Search for the cell housing the specified text and yield its (x, y) center coordinate. 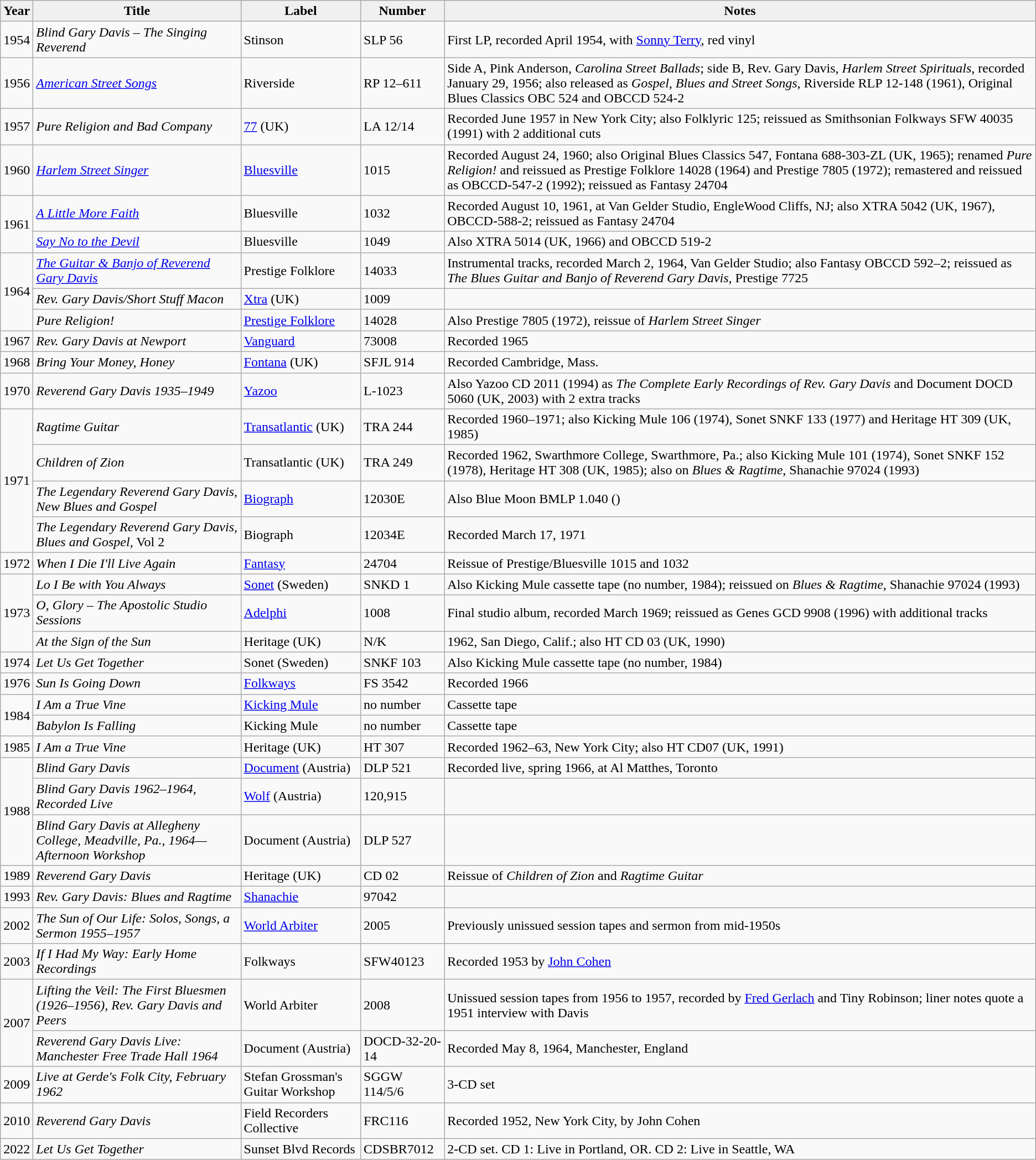
Recorded August 10, 1961, at Van Gelder Studio, EngleWood Cliffs, NJ; also XTRA 5042 (UK, 1967), OBCCD-588-2; reissued as Fantasy 24704 (740, 214)
Sunset Blvd Records (301, 1149)
Lifting the Veil: The First Bluesmen (1926–1956), Rev. Gary Davis and Peers (137, 1005)
2007 (17, 1023)
Stefan Grossman's Guitar Workshop (301, 1085)
American Street Songs (137, 83)
1962, San Diego, Calif.; also HT CD 03 (UK, 1990) (740, 641)
SFW40123 (403, 962)
SFJL 914 (403, 362)
Stinson (301, 40)
1973 (17, 613)
1989 (17, 876)
1961 (17, 224)
Recorded 1960–1971; also Kicking Mule 106 (1974), Sonet SNKF 133 (1977) and Heritage HT 309 (UK, 1985) (740, 427)
Say No to the Devil (137, 242)
Ragtime Guitar (137, 427)
Field Recorders Collective (301, 1120)
TRA 249 (403, 463)
1968 (17, 362)
1970 (17, 391)
1964 (17, 291)
Adelphi (301, 613)
Fontana (UK) (301, 362)
1967 (17, 341)
FRC116 (403, 1120)
Lo I Be with You Always (137, 584)
Rev. Gary Davis/Short Stuff Macon (137, 299)
12030E (403, 499)
The Sun of Our Life: Solos, Songs, a Sermon 1955–1957 (137, 925)
SGGW 114/5/6 (403, 1085)
O, Glory – The Apostolic Studio Sessions (137, 613)
The Legendary Reverend Gary Davis, New Blues and Gospel (137, 499)
Recorded live, spring 1966, at Al Matthes, Toronto (740, 768)
Rev. Gary Davis at Newport (137, 341)
Children of Zion (137, 463)
Year (17, 11)
Harlem Street Singer (137, 170)
DLP 521 (403, 768)
Recorded March 17, 1971 (740, 535)
Also Kicking Mule cassette tape (no number, 1984); reissued on Blues & Ragtime, Shanachie 97024 (1993) (740, 584)
2010 (17, 1120)
1971 (17, 481)
1960 (17, 170)
1974 (17, 662)
Notes (740, 11)
Recorded 1965 (740, 341)
1008 (403, 613)
SLP 56 (403, 40)
1009 (403, 299)
3-CD set (740, 1085)
2008 (403, 1005)
FS 3542 (403, 683)
Recorded June 1957 in New York City; also Folklyric 125; reissued as Smithsonian Folkways SFW 40035 (1991) with 2 additional cuts (740, 126)
Vanguard (301, 341)
First LP, recorded April 1954, with Sonny Terry, red vinyl (740, 40)
1988 (17, 811)
Reverend Gary Davis 1935–1949 (137, 391)
N/K (403, 641)
DLP 527 (403, 840)
2002 (17, 925)
1015 (403, 170)
Shanachie (301, 897)
Reissue of Children of Zion and Ragtime Guitar (740, 876)
Wolf (Austria) (301, 796)
HT 307 (403, 747)
SNKF 103 (403, 662)
Final studio album, recorded March 1969; reissued as Genes GCD 9908 (1996) with additional tracks (740, 613)
Also Yazoo CD 2011 (1994) as The Complete Early Recordings of Rev. Gary Davis and Document DOCD 5060 (UK, 2003) with 2 extra tracks (740, 391)
A Little More Faith (137, 214)
120,915 (403, 796)
Also Kicking Mule cassette tape (no number, 1984) (740, 662)
Recorded 1962–63, New York City; also HT CD07 (UK, 1991) (740, 747)
1984 (17, 715)
Recorded 1966 (740, 683)
Riverside (301, 83)
1049 (403, 242)
14033 (403, 270)
Xtra (UK) (301, 299)
Bring Your Money, Honey (137, 362)
12034E (403, 535)
Title (137, 11)
97042 (403, 897)
73008 (403, 341)
1993 (17, 897)
CD 02 (403, 876)
Pure Religion and Bad Company (137, 126)
The Legendary Reverend Gary Davis, Blues and Gospel, Vol 2 (137, 535)
TRA 244 (403, 427)
Blind Gary Davis (137, 768)
2022 (17, 1149)
Also Prestige 7805 (1972), reissue of Harlem Street Singer (740, 320)
Also Blue Moon BMLP 1.040 () (740, 499)
Reissue of Prestige/Bluesville 1015 and 1032 (740, 563)
1957 (17, 126)
CDSBR7012 (403, 1149)
Recorded 1952, New York City, by John Cohen (740, 1120)
1954 (17, 40)
The Guitar & Banjo of Reverend Gary Davis (137, 270)
Rev. Gary Davis: Blues and Ragtime (137, 897)
When I Die I'll Live Again (137, 563)
Number (403, 11)
Label (301, 11)
Previously unissued session tapes and sermon from mid-1950s (740, 925)
Unissued session tapes from 1956 to 1957, recorded by Fred Gerlach and Tiny Robinson; liner notes quote a 1951 interview with Davis (740, 1005)
Sun Is Going Down (137, 683)
24704 (403, 563)
1985 (17, 747)
1032 (403, 214)
Yazoo (301, 391)
Recorded May 8, 1964, Manchester, England (740, 1048)
SNKD 1 (403, 584)
Also XTRA 5014 (UK, 1966) and OBCCD 519-2 (740, 242)
Recorded 1953 by John Cohen (740, 962)
14028 (403, 320)
L-1023 (403, 391)
2-CD set. CD 1: Live in Portland, OR. CD 2: Live in Seattle, WA (740, 1149)
RP 12–611 (403, 83)
2003 (17, 962)
Live at Gerde's Folk City, February 1962 (137, 1085)
Pure Religion! (137, 320)
Blind Gary Davis – The Singing Reverend (137, 40)
1976 (17, 683)
1956 (17, 83)
2009 (17, 1085)
Reverend Gary Davis Live: Manchester Free Trade Hall 1964 (137, 1048)
At the Sign of the Sun (137, 641)
2005 (403, 925)
Blind Gary Davis at Allegheny College, Meadville, Pa., 1964—Afternoon Workshop (137, 840)
Blind Gary Davis 1962–1964, Recorded Live (137, 796)
Babylon Is Falling (137, 726)
DOCD-32-20-14 (403, 1048)
LA 12/14 (403, 126)
If I Had My Way: Early Home Recordings (137, 962)
77 (UK) (301, 126)
1972 (17, 563)
Recorded Cambridge, Mass. (740, 362)
Fantasy (301, 563)
